From the cell containing the given text, extract its center point as [X, Y] coordinate. 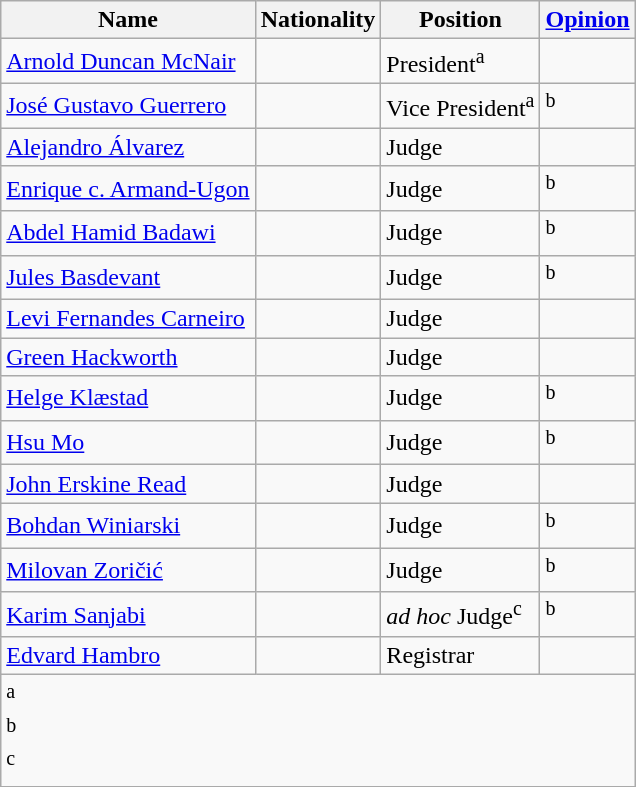
Arnold Duncan McNair [128, 62]
Vice Presidenta [460, 106]
Registrar [460, 656]
Position [460, 20]
ad hoc Judgec [460, 614]
Enrique c. Armand-Ugon [128, 188]
Levi Fernandes Carneiro [128, 319]
John Erskine Read [128, 484]
Abdel Hamid Badawi [128, 234]
Helge Klæstad [128, 398]
Opinion [588, 20]
Jules Basdevant [128, 278]
Green Hackworth [128, 357]
a b c [318, 731]
Karim Sanjabi [128, 614]
Hsu Mo [128, 442]
José Gustavo Guerrero [128, 106]
Presidenta [460, 62]
Alejandro Álvarez [128, 147]
Nationality [318, 20]
Name [128, 20]
Milovan Zoričić [128, 570]
Bohdan Winiarski [128, 526]
Edvard Hambro [128, 656]
